Pinpoint the cell where the given text exists, returning its [x, y] midpoint coordinate. 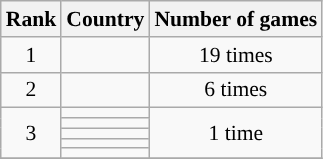
Rank [32, 19]
19 times [236, 55]
Number of games [236, 19]
3 [32, 134]
1 time [236, 134]
2 [32, 90]
6 times [236, 90]
Country [105, 19]
1 [32, 55]
